From the cell containing the given text, extract its center point as (X, Y) coordinate. 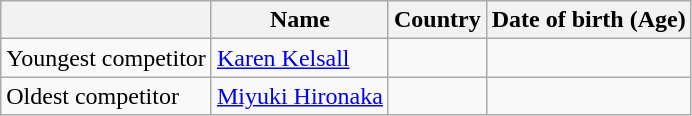
Karen Kelsall (300, 58)
Miyuki Hironaka (300, 96)
Oldest competitor (106, 96)
Name (300, 20)
Youngest competitor (106, 58)
Date of birth (Age) (588, 20)
Country (437, 20)
